Output the [x, y] coordinate of the center of the cell containing the given text.  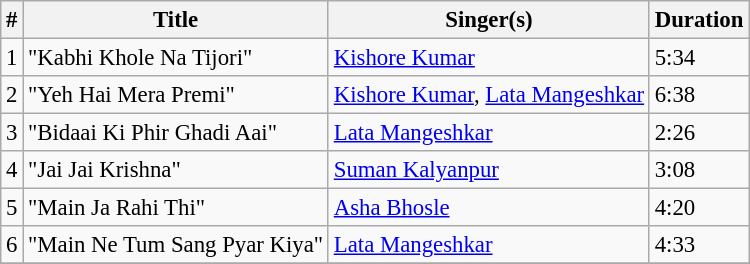
"Main Ja Rahi Thi" [176, 208]
6 [12, 245]
2 [12, 95]
Suman Kalyanpur [488, 170]
"Kabhi Khole Na Tijori" [176, 58]
Title [176, 20]
Kishore Kumar [488, 58]
"Bidaai Ki Phir Ghadi Aai" [176, 133]
4 [12, 170]
Asha Bhosle [488, 208]
# [12, 20]
Duration [698, 20]
4:33 [698, 245]
5:34 [698, 58]
3:08 [698, 170]
6:38 [698, 95]
5 [12, 208]
Singer(s) [488, 20]
1 [12, 58]
"Main Ne Tum Sang Pyar Kiya" [176, 245]
2:26 [698, 133]
Kishore Kumar, Lata Mangeshkar [488, 95]
"Yeh Hai Mera Premi" [176, 95]
"Jai Jai Krishna" [176, 170]
3 [12, 133]
4:20 [698, 208]
